Return the [x, y] coordinate for the center point of the cell that contains the specified text.  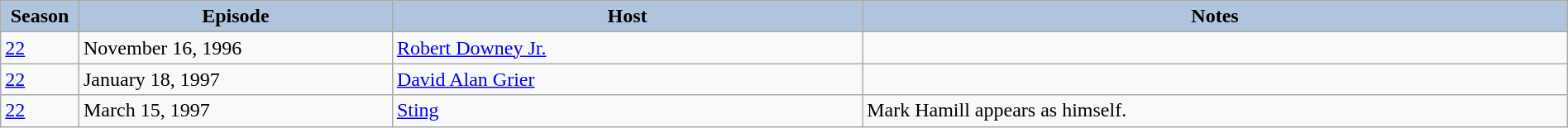
David Alan Grier [627, 79]
Episode [235, 17]
January 18, 1997 [235, 79]
Season [40, 17]
November 16, 1996 [235, 48]
Notes [1216, 17]
Sting [627, 111]
Robert Downey Jr. [627, 48]
Host [627, 17]
Mark Hamill appears as himself. [1216, 111]
March 15, 1997 [235, 111]
